Find where the given text appears and provide that cell's center as [x, y] coordinate. 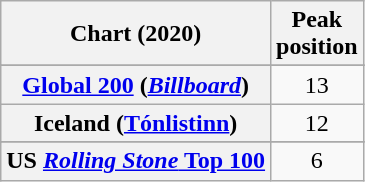
6 [317, 161]
Global 200 (Billboard) [136, 85]
13 [317, 85]
Iceland (Tónlistinn) [136, 123]
US Rolling Stone Top 100 [136, 161]
Chart (2020) [136, 34]
12 [317, 123]
Peakposition [317, 34]
